Find where the given text appears and provide that cell's center as (x, y) coordinate. 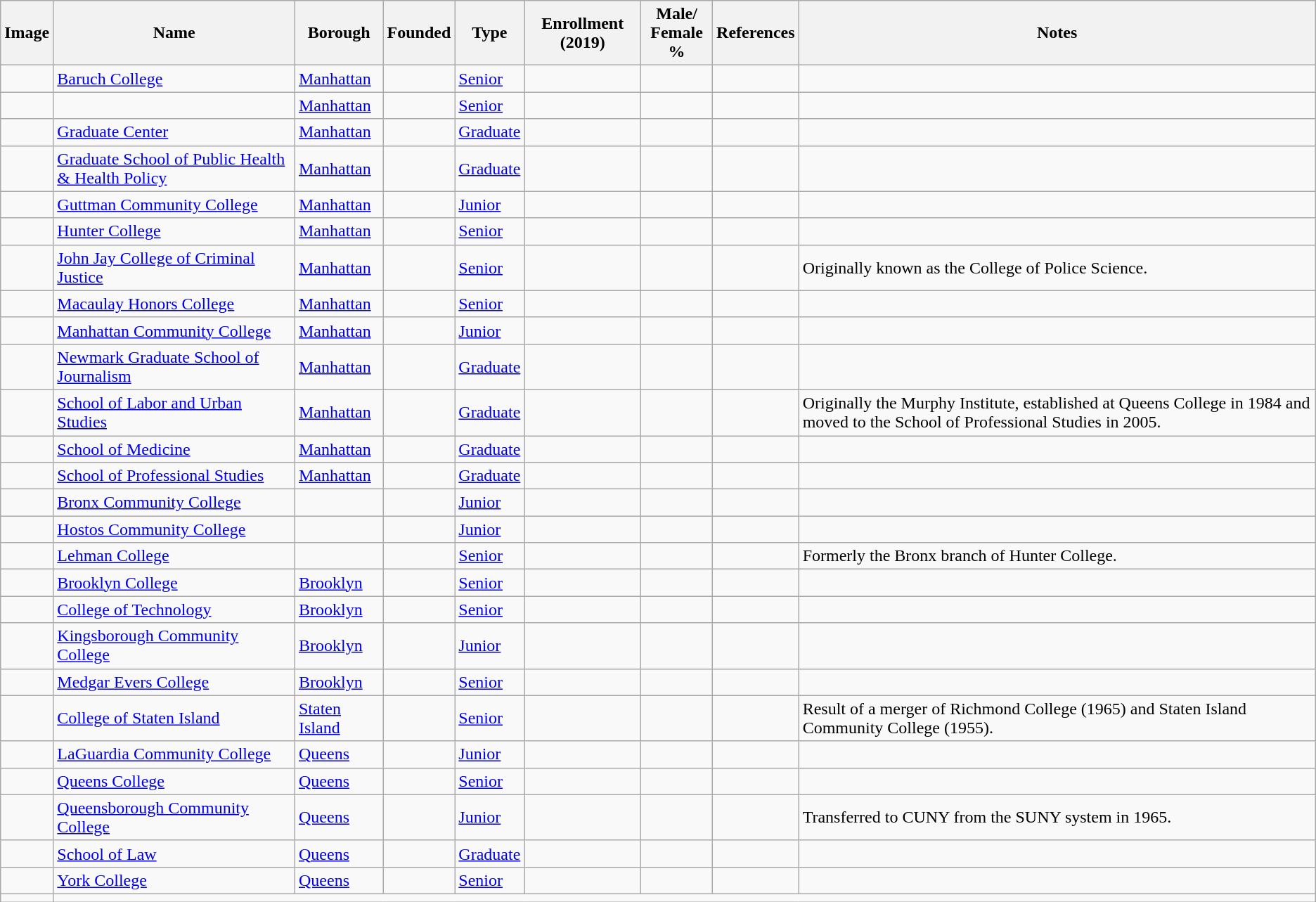
Brooklyn College (174, 583)
Founded (419, 33)
Notes (1057, 33)
Graduate Center (174, 132)
Guttman Community College (174, 205)
Male/Female % (677, 33)
School of Labor and Urban Studies (174, 412)
LaGuardia Community College (174, 754)
Kingsborough Community College (174, 645)
Enrollment (2019) (583, 33)
School of Medicine (174, 449)
Medgar Evers College (174, 682)
Manhattan Community College (174, 330)
Originally the Murphy Institute, established at Queens College in 1984 and moved to the School of Professional Studies in 2005. (1057, 412)
Hostos Community College (174, 529)
York College (174, 880)
School of Law (174, 853)
Transferred to CUNY from the SUNY system in 1965. (1057, 817)
Queensborough Community College (174, 817)
Graduate School of Public Health & Health Policy (174, 169)
Borough (339, 33)
Originally known as the College of Police Science. (1057, 267)
Bronx Community College (174, 503)
John Jay College of Criminal Justice (174, 267)
Type (489, 33)
College of Staten Island (174, 719)
Baruch College (174, 79)
Lehman College (174, 556)
School of Professional Studies (174, 476)
Name (174, 33)
Image (27, 33)
Hunter College (174, 231)
Staten Island (339, 719)
Queens College (174, 781)
Formerly the Bronx branch of Hunter College. (1057, 556)
Newmark Graduate School of Journalism (174, 367)
References (756, 33)
Macaulay Honors College (174, 304)
College of Technology (174, 610)
Result of a merger of Richmond College (1965) and Staten Island Community College (1955). (1057, 719)
